Scan for the cell matching the given text and deliver its (x, y) coordinate at center. 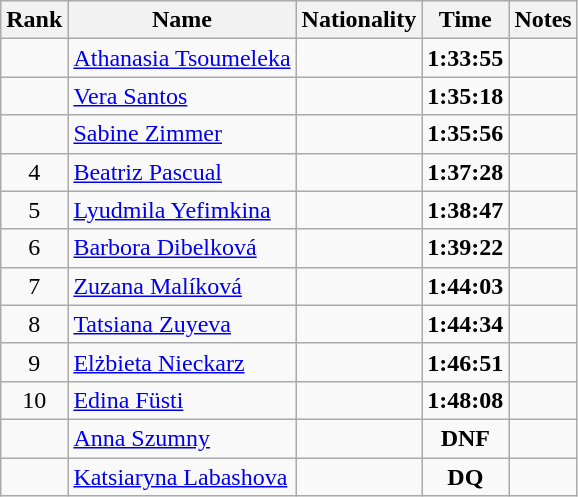
DNF (466, 438)
1:46:51 (466, 362)
Anna Szumny (182, 438)
Sabine Zimmer (182, 134)
Nationality (359, 20)
1:44:34 (466, 324)
Vera Santos (182, 96)
9 (34, 362)
1:37:28 (466, 172)
Athanasia Tsoumeleka (182, 58)
1:33:55 (466, 58)
Katsiaryna Labashova (182, 477)
1:38:47 (466, 210)
1:48:08 (466, 400)
7 (34, 286)
Tatsiana Zuyeva (182, 324)
Zuzana Malíková (182, 286)
DQ (466, 477)
Time (466, 20)
4 (34, 172)
1:35:18 (466, 96)
Notes (543, 20)
Lyudmila Yefimkina (182, 210)
Rank (34, 20)
6 (34, 248)
1:44:03 (466, 286)
Edina Füsti (182, 400)
Name (182, 20)
Elżbieta Nieckarz (182, 362)
Barbora Dibelková (182, 248)
8 (34, 324)
10 (34, 400)
1:39:22 (466, 248)
Beatriz Pascual (182, 172)
5 (34, 210)
1:35:56 (466, 134)
